For the text-containing cell, return its midpoint in (X, Y) coordinate format. 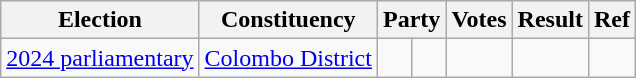
Colombo District (288, 58)
Constituency (288, 20)
Ref (612, 20)
Election (100, 20)
Party (411, 20)
2024 parliamentary (100, 58)
Votes (479, 20)
Result (550, 20)
